From the cell containing the given text, extract its center point as [X, Y] coordinate. 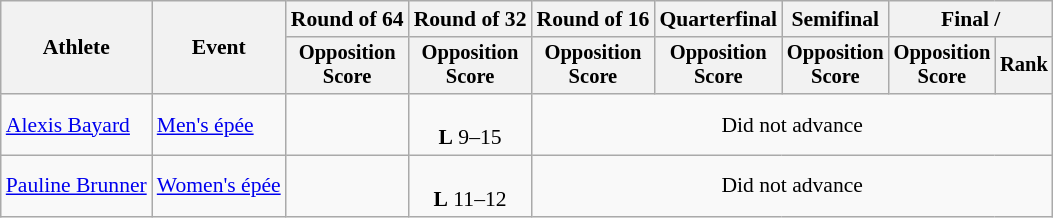
Pauline Brunner [76, 186]
Quarterfinal [718, 19]
Rank [1024, 66]
Round of 64 [348, 19]
L 9–15 [470, 124]
Athlete [76, 48]
Round of 16 [592, 19]
Men's épée [219, 124]
Final / [971, 19]
L 11–12 [470, 186]
Alexis Bayard [76, 124]
Event [219, 48]
Round of 32 [470, 19]
Women's épée [219, 186]
Semifinal [836, 19]
